Locate the cell with the specified text and output its (X, Y) center coordinate. 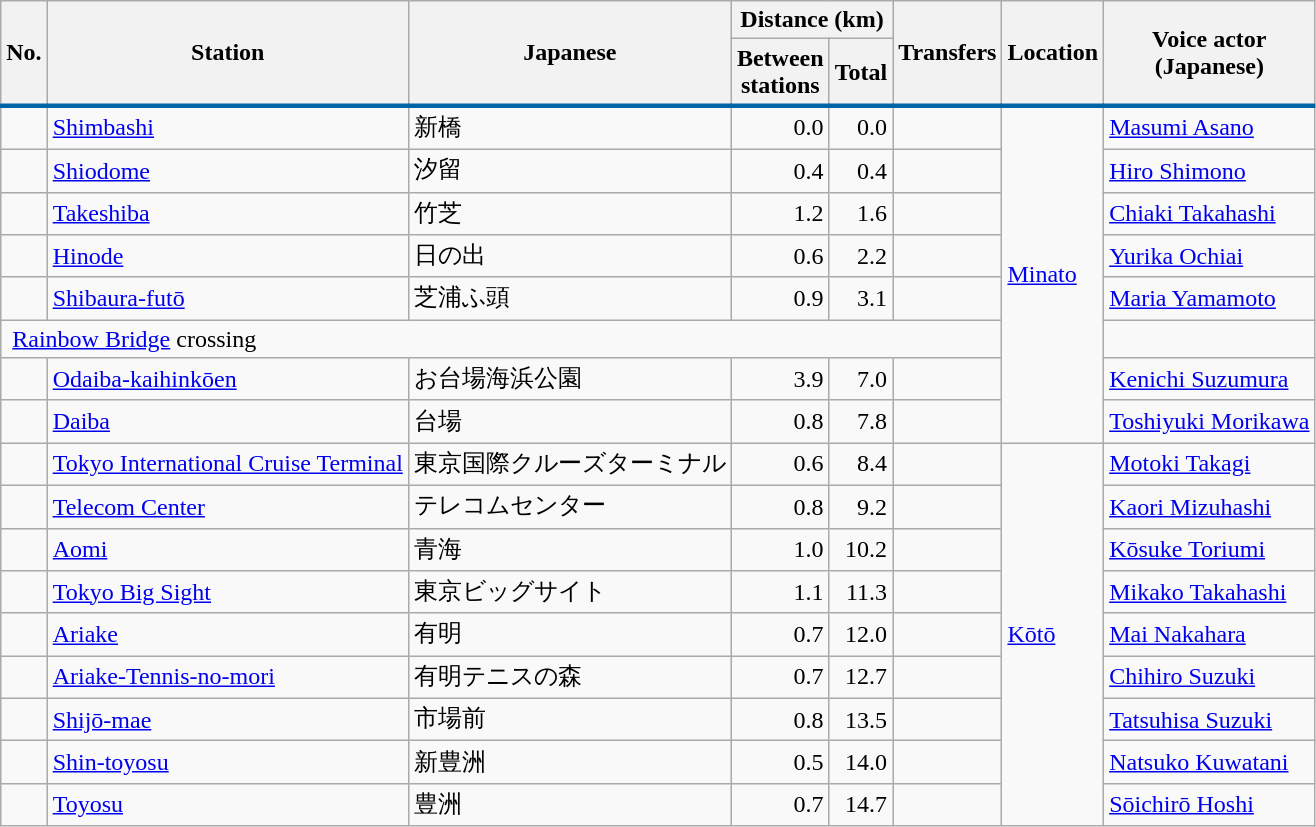
Tatsuhisa Suzuki (1210, 720)
Aomi (228, 550)
Shiodome (228, 170)
Takeshiba (228, 214)
3.9 (780, 380)
Kenichi Suzumura (1210, 380)
7.8 (861, 422)
Chiaki Takahashi (1210, 214)
有明 (570, 634)
新橋 (570, 127)
Kōsuke Toriumi (1210, 550)
テレコムセンター (570, 506)
Toshiyuki Morikawa (1210, 422)
No. (24, 54)
Transfers (948, 54)
Mai Nakahara (1210, 634)
Mikako Takahashi (1210, 592)
Tokyo Big Sight (228, 592)
12.7 (861, 678)
1.0 (780, 550)
11.3 (861, 592)
芝浦ふ頭 (570, 298)
東京国際クルーズターミナル (570, 464)
有明テニスの森 (570, 678)
日の出 (570, 256)
8.4 (861, 464)
Odaiba-kaihinkōen (228, 380)
台場 (570, 422)
0.5 (780, 762)
Rainbow Bridge crossing (502, 339)
豊洲 (570, 804)
Daiba (228, 422)
3.1 (861, 298)
東京ビッグサイト (570, 592)
汐留 (570, 170)
Minato (1053, 274)
Japanese (570, 54)
Maria Yamamoto (1210, 298)
Natsuko Kuwatani (1210, 762)
Kōtō (1053, 634)
市場前 (570, 720)
Shijō-mae (228, 720)
Masumi Asano (1210, 127)
Kaori Mizuhashi (1210, 506)
Shimbashi (228, 127)
1.2 (780, 214)
竹芝 (570, 214)
Telecom Center (228, 506)
1.6 (861, 214)
Chihiro Suzuki (1210, 678)
Location (1053, 54)
9.2 (861, 506)
Shibaura-futō (228, 298)
Tokyo International Cruise Terminal (228, 464)
Hiro Shimono (1210, 170)
新豊洲 (570, 762)
青海 (570, 550)
Motoki Takagi (1210, 464)
Ariake (228, 634)
Yurika Ochiai (1210, 256)
7.0 (861, 380)
2.2 (861, 256)
Shin-toyosu (228, 762)
14.7 (861, 804)
お台場海浜公園 (570, 380)
Sōichirō Hoshi (1210, 804)
14.0 (861, 762)
Distance (km) (812, 20)
0.9 (780, 298)
1.1 (780, 592)
Station (228, 54)
Total (861, 72)
13.5 (861, 720)
10.2 (861, 550)
Toyosu (228, 804)
Ariake-Tennis-no-mori (228, 678)
Betweenstations (780, 72)
Voice actor (Japanese) (1210, 54)
Hinode (228, 256)
12.0 (861, 634)
